Scan for the cell matching the given text and deliver its [X, Y] coordinate at center. 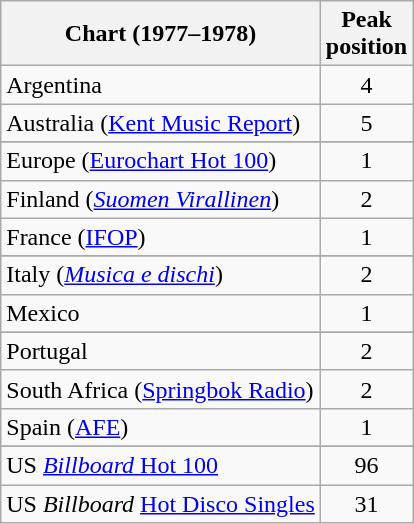
96 [366, 465]
Italy (Musica e dischi) [161, 275]
Australia (Kent Music Report) [161, 123]
Peakposition [366, 34]
Finland (Suomen Virallinen) [161, 199]
South Africa (Springbok Radio) [161, 389]
Portugal [161, 351]
US Billboard Hot Disco Singles [161, 503]
Chart (1977–1978) [161, 34]
France (IFOP) [161, 237]
4 [366, 85]
Spain (AFE) [161, 427]
Argentina [161, 85]
5 [366, 123]
US Billboard Hot 100 [161, 465]
31 [366, 503]
Mexico [161, 313]
Europe (Eurochart Hot 100) [161, 161]
